Return the (X, Y) coordinate for the center point of the cell that contains the specified text.  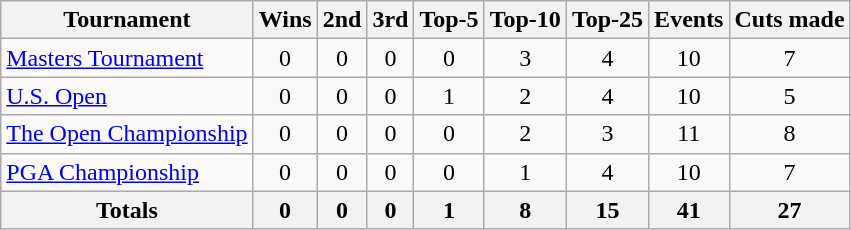
15 (607, 210)
Cuts made (790, 20)
27 (790, 210)
Top-5 (449, 20)
PGA Championship (127, 172)
Masters Tournament (127, 58)
U.S. Open (127, 96)
Events (689, 20)
Tournament (127, 20)
Totals (127, 210)
41 (689, 210)
5 (790, 96)
11 (689, 134)
Wins (285, 20)
Top-25 (607, 20)
Top-10 (525, 20)
3rd (390, 20)
2nd (342, 20)
The Open Championship (127, 134)
